Pinpoint the cell where the given text exists, returning its (X, Y) midpoint coordinate. 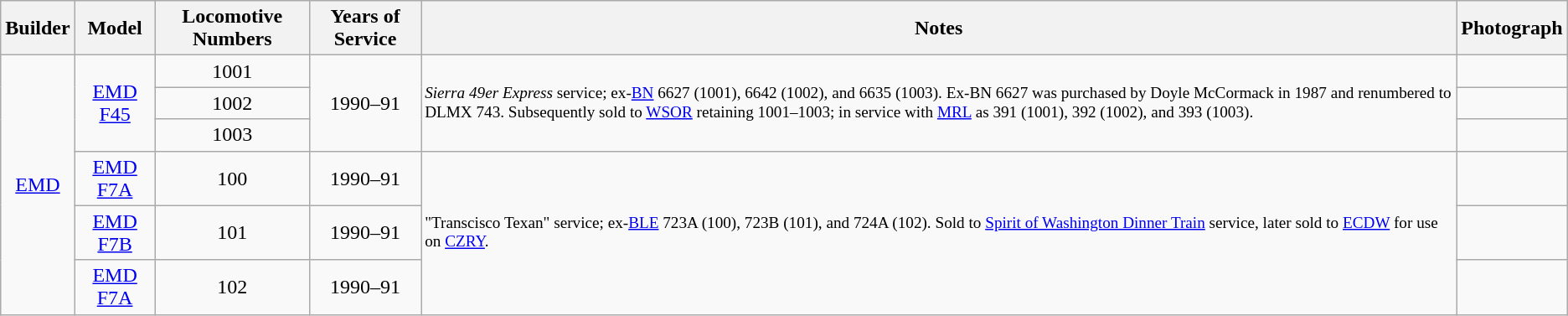
1002 (232, 103)
Locomotive Numbers (232, 28)
Builder (38, 28)
EMD F7B (115, 233)
Years of Service (365, 28)
100 (232, 178)
1003 (232, 135)
EMD (38, 184)
Model (115, 28)
102 (232, 287)
EMD F45 (115, 103)
Photograph (1512, 28)
1001 (232, 71)
101 (232, 233)
Notes (939, 28)
